Return (X, Y) of the center of cell containing provided text 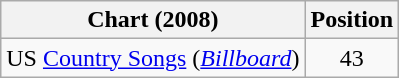
43 (352, 58)
US Country Songs (Billboard) (153, 58)
Chart (2008) (153, 20)
Position (352, 20)
